Provide the [X, Y] coordinate of the cell's center where the given text is located.  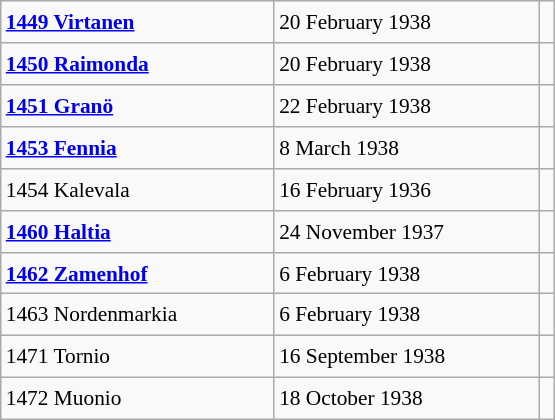
16 September 1938 [406, 357]
1462 Zamenhof [138, 273]
1460 Haltia [138, 231]
16 February 1936 [406, 189]
1463 Nordenmarkia [138, 315]
18 October 1938 [406, 399]
22 February 1938 [406, 106]
1449 Virtanen [138, 22]
24 November 1937 [406, 231]
1453 Fennia [138, 148]
1454 Kalevala [138, 189]
1450 Raimonda [138, 64]
1451 Granö [138, 106]
1471 Tornio [138, 357]
8 March 1938 [406, 148]
1472 Muonio [138, 399]
